Extract the [X, Y] coordinate from the center of the cell holding the provided text.  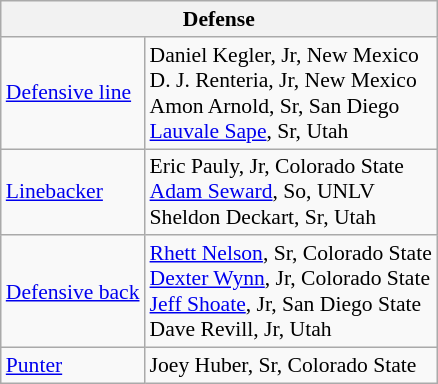
Defensive line [73, 93]
Eric Pauly, Jr, Colorado StateAdam Seward, So, UNLVSheldon Deckart, Sr, Utah [291, 192]
Linebacker [73, 192]
Defensive back [73, 292]
Defense [219, 19]
Punter [73, 366]
Daniel Kegler, Jr, New MexicoD. J. Renteria, Jr, New MexicoAmon Arnold, Sr, San DiegoLauvale Sape, Sr, Utah [291, 93]
Joey Huber, Sr, Colorado State [291, 366]
Rhett Nelson, Sr, Colorado StateDexter Wynn, Jr, Colorado StateJeff Shoate, Jr, San Diego StateDave Revill, Jr, Utah [291, 292]
